For the text-containing cell, return its midpoint in [x, y] coordinate format. 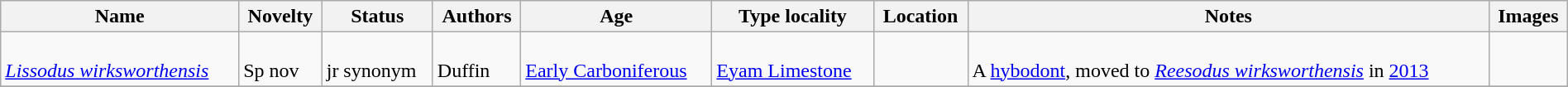
A hybodont, moved to Reesodus wirksworthensis in 2013 [1229, 60]
Images [1528, 17]
Novelty [280, 17]
Location [920, 17]
Authors [476, 17]
Type locality [792, 17]
Name [120, 17]
Lissodus wirksworthensis [120, 60]
Age [617, 17]
Early Carboniferous [617, 60]
Notes [1229, 17]
jr synonym [377, 60]
Status [377, 17]
Duffin [476, 60]
Sp nov [280, 60]
Eyam Limestone [792, 60]
